Pinpoint the cell where the given text exists, returning its [x, y] midpoint coordinate. 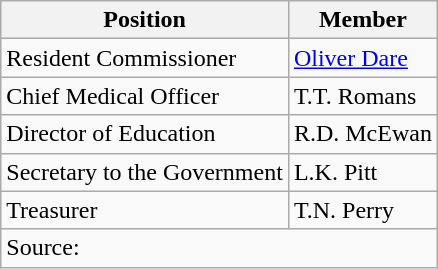
L.K. Pitt [362, 172]
Treasurer [145, 210]
Source: [220, 248]
Member [362, 20]
Secretary to the Government [145, 172]
T.T. Romans [362, 96]
Chief Medical Officer [145, 96]
Oliver Dare [362, 58]
Resident Commissioner [145, 58]
Position [145, 20]
Director of Education [145, 134]
R.D. McEwan [362, 134]
T.N. Perry [362, 210]
